Find where the given text appears and provide that cell's center as (x, y) coordinate. 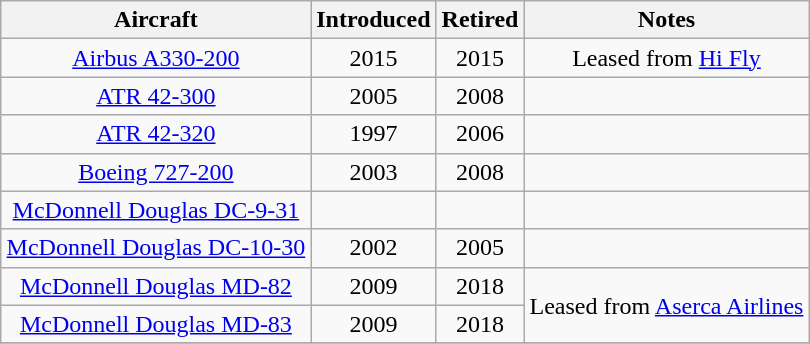
Airbus A330-200 (156, 58)
Introduced (374, 20)
2003 (374, 172)
McDonnell Douglas DC-10-30 (156, 248)
Notes (666, 20)
McDonnell Douglas DC-9-31 (156, 210)
Boeing 727-200 (156, 172)
McDonnell Douglas MD-82 (156, 286)
Retired (480, 20)
Aircraft (156, 20)
2006 (480, 134)
Leased from Aserca Airlines (666, 305)
McDonnell Douglas MD-83 (156, 324)
Leased from Hi Fly (666, 58)
ATR 42-320 (156, 134)
ATR 42-300 (156, 96)
2002 (374, 248)
1997 (374, 134)
